Search for the cell housing the specified text and yield its (X, Y) center coordinate. 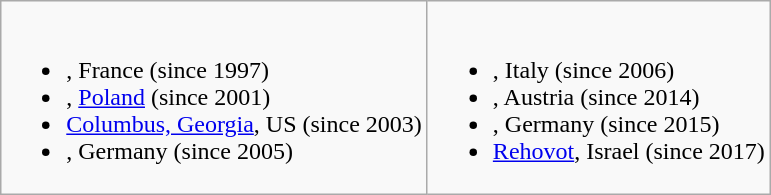
, France (since 1997) , Poland (since 2001) Columbus, Georgia, US (since 2003) , Germany (since 2005) (214, 98)
, Italy (since 2006) , Austria (since 2014) , Germany (since 2015) Rehovot, Israel (since 2017) (598, 98)
